Locate the cell with the specified text and output its (x, y) center coordinate. 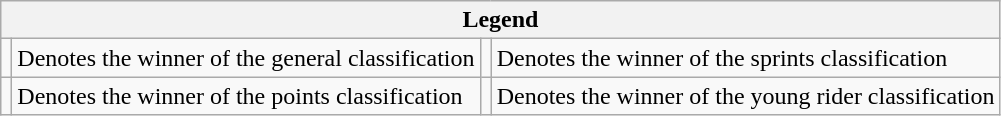
Denotes the winner of the general classification (246, 58)
Denotes the winner of the points classification (246, 96)
Denotes the winner of the young rider classification (746, 96)
Legend (500, 20)
Denotes the winner of the sprints classification (746, 58)
